Determine the [x, y] coordinate at the center of the cell enclosing the given text.  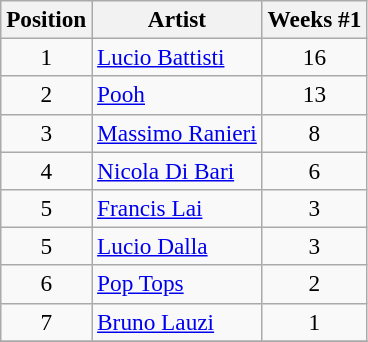
Nicola Di Bari [177, 170]
Bruno Lauzi [177, 322]
Lucio Dalla [177, 246]
Massimo Ranieri [177, 133]
Weeks #1 [314, 19]
Position [46, 19]
Artist [177, 19]
Pop Tops [177, 284]
Pooh [177, 95]
7 [46, 322]
13 [314, 95]
16 [314, 57]
8 [314, 133]
Francis Lai [177, 208]
4 [46, 170]
Lucio Battisti [177, 57]
